For the text-containing cell, return its midpoint in [x, y] coordinate format. 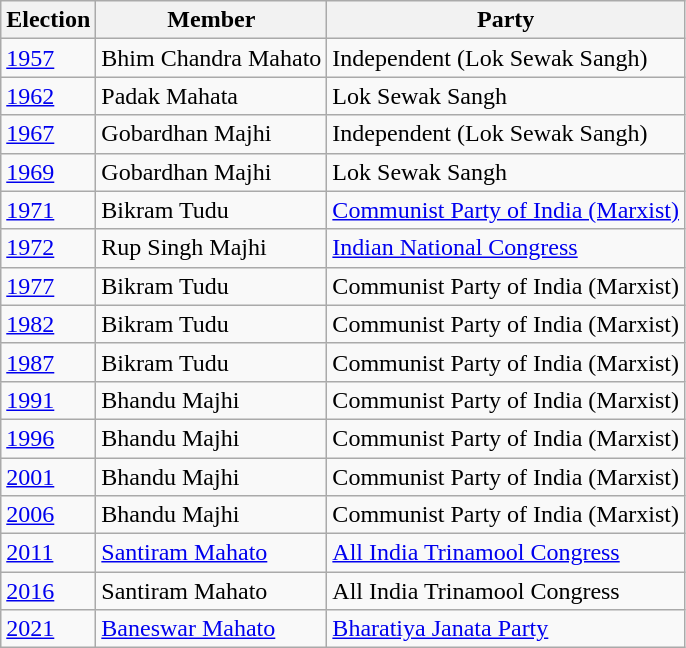
1977 [48, 286]
1962 [48, 96]
Indian National Congress [506, 248]
1982 [48, 324]
1971 [48, 210]
1996 [48, 438]
Bhim Chandra Mahato [212, 58]
Member [212, 20]
2006 [48, 515]
2016 [48, 591]
Election [48, 20]
1967 [48, 134]
1969 [48, 172]
Party [506, 20]
1991 [48, 400]
1987 [48, 362]
2011 [48, 553]
Rup Singh Majhi [212, 248]
1972 [48, 248]
2021 [48, 629]
1957 [48, 58]
Bharatiya Janata Party [506, 629]
2001 [48, 477]
Baneswar Mahato [212, 629]
Padak Mahata [212, 96]
